From the cell containing the given text, extract its center point as (X, Y) coordinate. 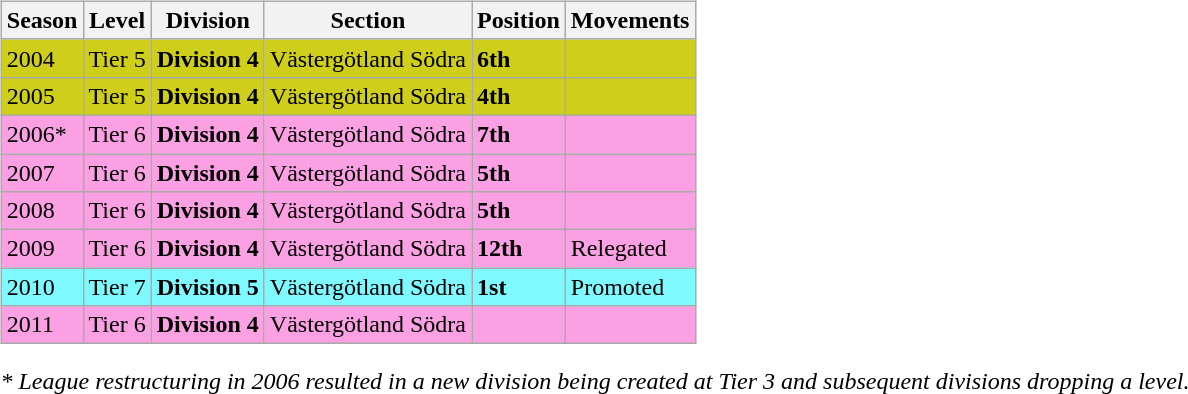
2004 (42, 58)
Level (117, 20)
2010 (42, 287)
Section (368, 20)
Division (208, 20)
4th (519, 96)
Season (42, 20)
Movements (630, 20)
2009 (42, 249)
2005 (42, 96)
2011 (42, 325)
2008 (42, 211)
Tier 7 (117, 287)
Division 5 (208, 287)
Promoted (630, 287)
Relegated (630, 249)
2006* (42, 134)
12th (519, 249)
Position (519, 20)
1st (519, 287)
6th (519, 58)
2007 (42, 173)
7th (519, 134)
